Return (X, Y) of the center of cell containing provided text 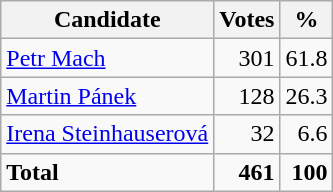
6.6 (306, 134)
Petr Mach (108, 58)
301 (247, 58)
32 (247, 134)
61.8 (306, 58)
461 (247, 172)
100 (306, 172)
Votes (247, 20)
Candidate (108, 20)
26.3 (306, 96)
% (306, 20)
Total (108, 172)
Irena Steinhauserová (108, 134)
Martin Pánek (108, 96)
128 (247, 96)
